Return (x, y) of the center of cell containing provided text 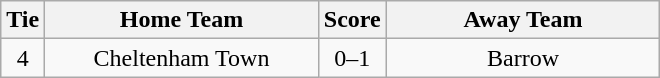
0–1 (352, 58)
4 (23, 58)
Away Team (523, 20)
Cheltenham Town (182, 58)
Home Team (182, 20)
Tie (23, 20)
Barrow (523, 58)
Score (352, 20)
